Identify which cell holds the provided text, then report its [X, Y] central coordinate. 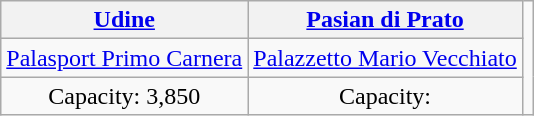
Udine [124, 20]
Capacity: [386, 96]
Pasian di Prato [386, 20]
Capacity: 3,850 [124, 96]
Palazzetto Mario Vecchiato [386, 58]
Palasport Primo Carnera [124, 58]
